Provide the (X, Y) coordinate of the cell's center where the given text is located.  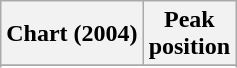
Peakposition (189, 34)
Chart (2004) (72, 34)
